Find where the given text appears and provide that cell's center as [x, y] coordinate. 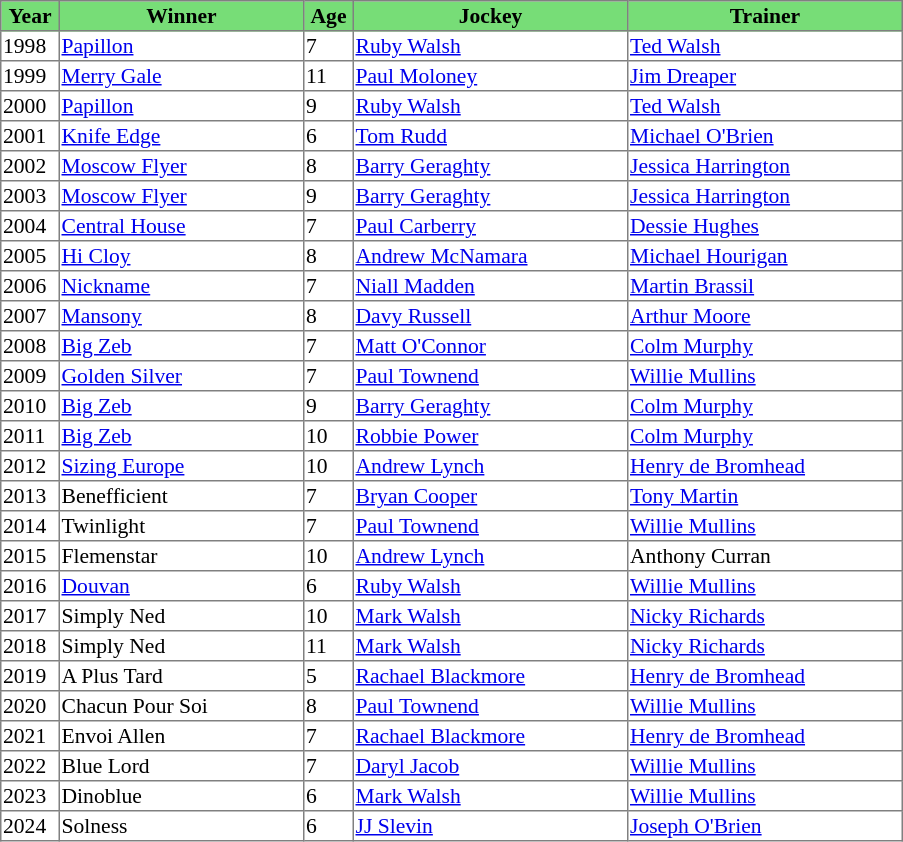
Douvan [181, 586]
Jim Dreaper [765, 76]
Robbie Power [490, 436]
Michael Hourigan [765, 256]
2014 [30, 526]
Matt O'Connor [490, 346]
JJ Slevin [490, 826]
Michael O'Brien [765, 136]
2010 [30, 406]
Anthony Curran [765, 556]
Mansony [181, 316]
2024 [30, 826]
2012 [30, 466]
Hi Cloy [181, 256]
Knife Edge [181, 136]
2018 [30, 646]
1998 [30, 46]
2013 [30, 496]
2019 [30, 676]
1999 [30, 76]
Year [30, 16]
Central House [181, 226]
2011 [30, 436]
A Plus Tard [181, 676]
2022 [30, 766]
Andrew McNamara [490, 256]
2017 [30, 616]
Bryan Cooper [490, 496]
Davy Russell [490, 316]
Twinlight [181, 526]
Daryl Jacob [490, 766]
Dinoblue [181, 796]
Tom Rudd [490, 136]
Dessie Hughes [765, 226]
Joseph O'Brien [765, 826]
2005 [30, 256]
Paul Moloney [490, 76]
Benefficient [181, 496]
2002 [30, 166]
2007 [30, 316]
Arthur Moore [765, 316]
2006 [30, 286]
Niall Madden [490, 286]
Solness [181, 826]
2009 [30, 376]
Trainer [765, 16]
Envoi Allen [181, 736]
Paul Carberry [490, 226]
2008 [30, 346]
2004 [30, 226]
2000 [30, 106]
Tony Martin [765, 496]
Age [329, 16]
2003 [30, 196]
Flemenstar [181, 556]
Merry Gale [181, 76]
2016 [30, 586]
2023 [30, 796]
Blue Lord [181, 766]
Martin Brassil [765, 286]
2020 [30, 706]
5 [329, 676]
Nickname [181, 286]
Golden Silver [181, 376]
2015 [30, 556]
Jockey [490, 16]
Chacun Pour Soi [181, 706]
Winner [181, 16]
Sizing Europe [181, 466]
2001 [30, 136]
2021 [30, 736]
